Provide the (x, y) coordinate of the cell's center where the given text is located.  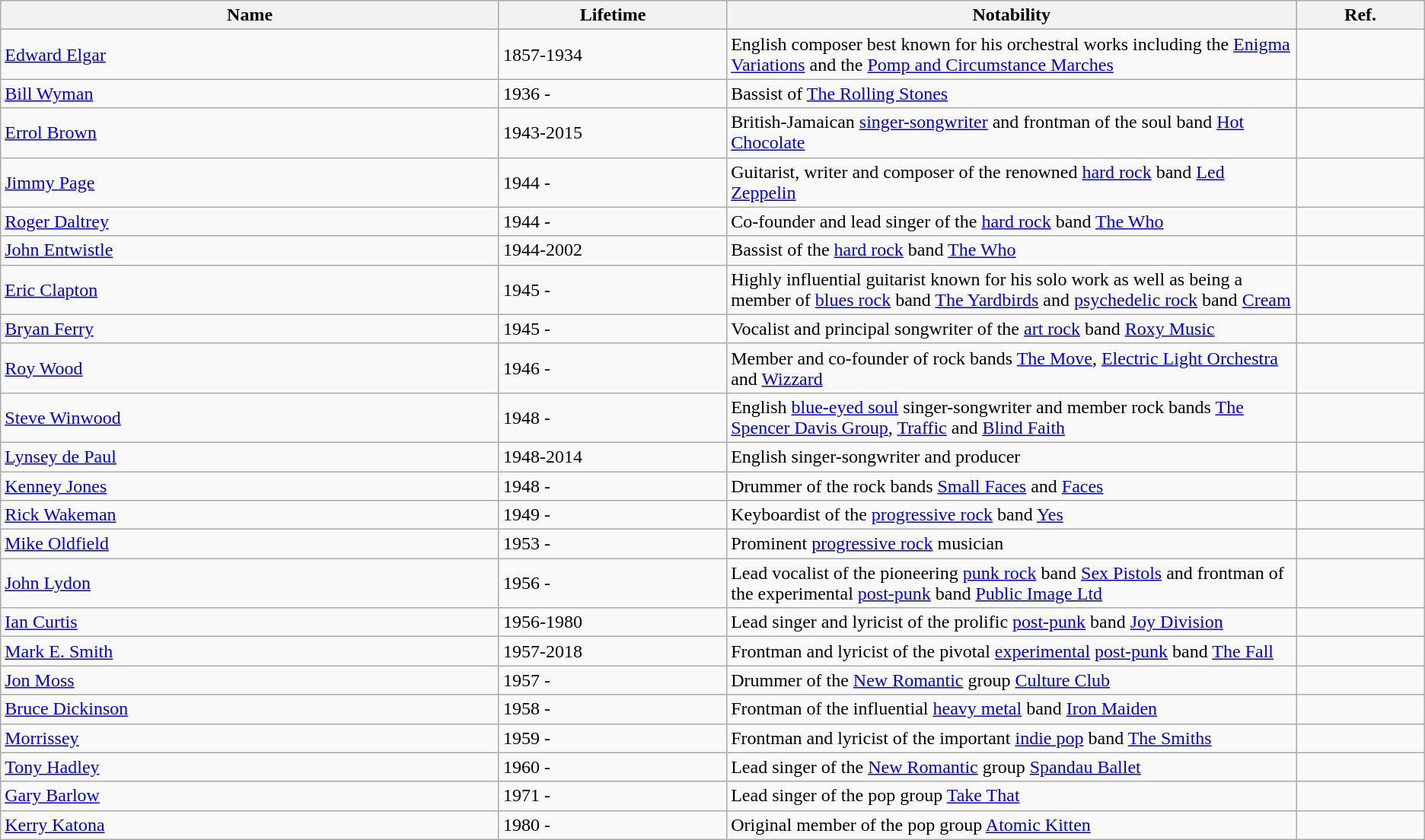
1953 - (612, 544)
English composer best known for his orchestral works including the Enigma Variations and the Pomp and Circumstance Marches (1012, 55)
Drummer of the New Romantic group Culture Club (1012, 680)
Bill Wyman (250, 94)
Bryan Ferry (250, 329)
Lead singer and lyricist of the prolific post-punk band Joy Division (1012, 622)
Lead singer of the New Romantic group Spandau Ballet (1012, 767)
Keyboardist of the progressive rock band Yes (1012, 515)
Kerry Katona (250, 825)
Kenney Jones (250, 486)
1957 - (612, 680)
English blue-eyed soul singer-songwriter and member rock bands The Spencer Davis Group, Traffic and Blind Faith (1012, 417)
Bassist of the hard rock band The Who (1012, 250)
1956-1980 (612, 622)
Edward Elgar (250, 55)
Morrissey (250, 738)
Ian Curtis (250, 622)
1943-2015 (612, 132)
John Entwistle (250, 250)
Lead singer of the pop group Take That (1012, 796)
Jon Moss (250, 680)
1957-2018 (612, 651)
Roger Daltrey (250, 221)
Frontman and lyricist of the important indie pop band The Smiths (1012, 738)
Member and co-founder of rock bands The Move, Electric Light Orchestra and Wizzard (1012, 368)
Drummer of the rock bands Small Faces and Faces (1012, 486)
Lead vocalist of the pioneering punk rock band Sex Pistols and frontman of the experimental post-punk band Public Image Ltd (1012, 583)
Errol Brown (250, 132)
1980 - (612, 825)
Rick Wakeman (250, 515)
1948-2014 (612, 457)
Bruce Dickinson (250, 709)
Guitarist, writer and composer of the renowned hard rock band Led Zeppelin (1012, 183)
English singer-songwriter and producer (1012, 457)
Original member of the pop group Atomic Kitten (1012, 825)
1944-2002 (612, 250)
1946 - (612, 368)
1936 - (612, 94)
Mark E. Smith (250, 651)
1971 - (612, 796)
Vocalist and principal songwriter of the art rock band Roxy Music (1012, 329)
Ref. (1360, 15)
Lynsey de Paul (250, 457)
Prominent progressive rock musician (1012, 544)
1857-1934 (612, 55)
Notability (1012, 15)
Gary Barlow (250, 796)
1960 - (612, 767)
Steve Winwood (250, 417)
Name (250, 15)
1959 - (612, 738)
Lifetime (612, 15)
Eric Clapton (250, 289)
Tony Hadley (250, 767)
Frontman of the influential heavy metal band Iron Maiden (1012, 709)
Roy Wood (250, 368)
1958 - (612, 709)
Bassist of The Rolling Stones (1012, 94)
British-Jamaican singer-songwriter and frontman of the soul band Hot Chocolate (1012, 132)
1949 - (612, 515)
John Lydon (250, 583)
Highly influential guitarist known for his solo work as well as being a member of blues rock band The Yardbirds and psychedelic rock band Cream (1012, 289)
Jimmy Page (250, 183)
Mike Oldfield (250, 544)
Frontman and lyricist of the pivotal experimental post-punk band The Fall (1012, 651)
Co-founder and lead singer of the hard rock band The Who (1012, 221)
1956 - (612, 583)
